Return [x, y] of the center of cell containing provided text 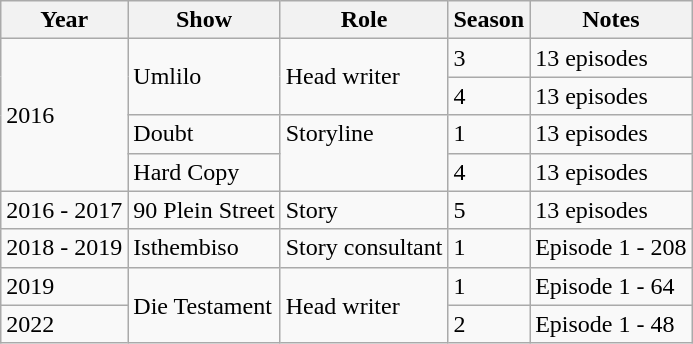
Die Testament [204, 305]
Episode 1 - 64 [611, 286]
3 [489, 58]
5 [489, 210]
2 [489, 324]
Story [364, 210]
Episode 1 - 208 [611, 248]
2016 - 2017 [64, 210]
Isthembiso [204, 248]
Umlilo [204, 77]
Story consultant [364, 248]
Storyline [364, 153]
Year [64, 20]
Hard Copy [204, 172]
2018 - 2019 [64, 248]
2016 [64, 115]
Role [364, 20]
2019 [64, 286]
Show [204, 20]
90 Plein Street [204, 210]
Notes [611, 20]
Episode 1 - 48 [611, 324]
Doubt [204, 134]
Season [489, 20]
2022 [64, 324]
